Scan for the cell matching the given text and deliver its [X, Y] coordinate at center. 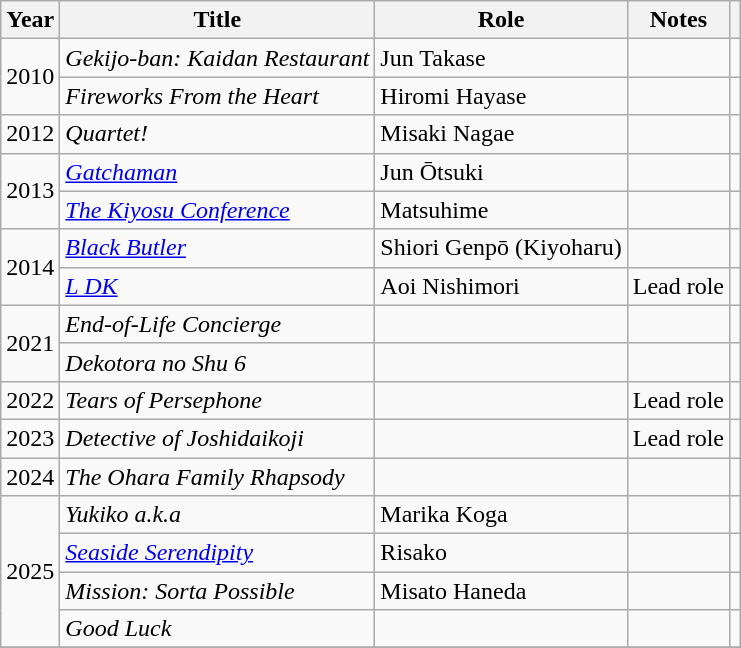
Yukiko a.k.a [218, 515]
Gatchaman [218, 172]
Quartet! [218, 134]
End-of-Life Concierge [218, 324]
2024 [30, 477]
Jun Takase [501, 58]
2021 [30, 343]
Risako [501, 553]
The Ohara Family Rhapsody [218, 477]
2010 [30, 77]
Mission: Sorta Possible [218, 591]
Fireworks From the Heart [218, 96]
Misaki Nagae [501, 134]
2012 [30, 134]
Tears of Persephone [218, 400]
Role [501, 20]
Detective of Joshidaikoji [218, 438]
Hiromi Hayase [501, 96]
2014 [30, 267]
2025 [30, 572]
Notes [678, 20]
Seaside Serendipity [218, 553]
Year [30, 20]
2023 [30, 438]
Title [218, 20]
Jun Ōtsuki [501, 172]
The Kiyosu Conference [218, 210]
2022 [30, 400]
2013 [30, 191]
L DK [218, 286]
Misato Haneda [501, 591]
Gekijo-ban: Kaidan Restaurant [218, 58]
Matsuhime [501, 210]
Shiori Genpō (Kiyoharu) [501, 248]
Dekotora no Shu 6 [218, 362]
Black Butler [218, 248]
Good Luck [218, 629]
Marika Koga [501, 515]
Aoi Nishimori [501, 286]
